Extract the [x, y] coordinate from the center of the cell holding the provided text.  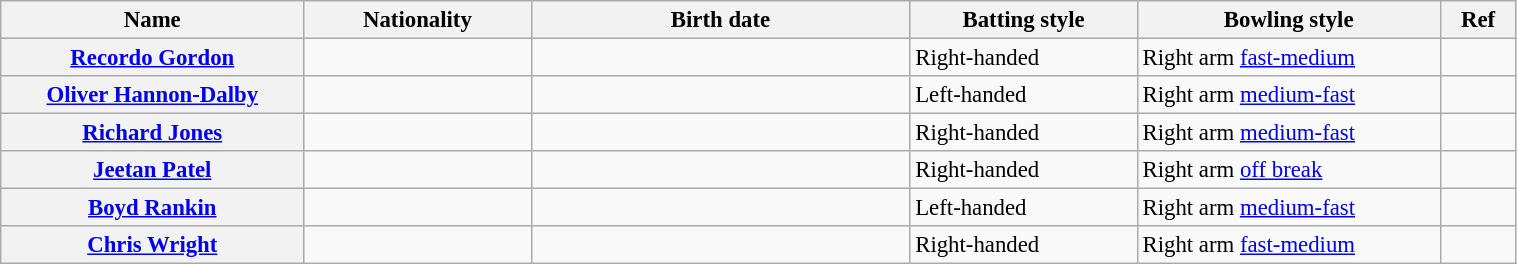
Oliver Hannon-Dalby [152, 95]
Chris Wright [152, 245]
Jeetan Patel [152, 170]
Recordo Gordon [152, 58]
Ref [1478, 20]
Right arm off break [1288, 170]
Bowling style [1288, 20]
Name [152, 20]
Nationality [418, 20]
Batting style [1024, 20]
Richard Jones [152, 133]
Boyd Rankin [152, 208]
Birth date [720, 20]
